Return [X, Y] of the center of cell containing provided text 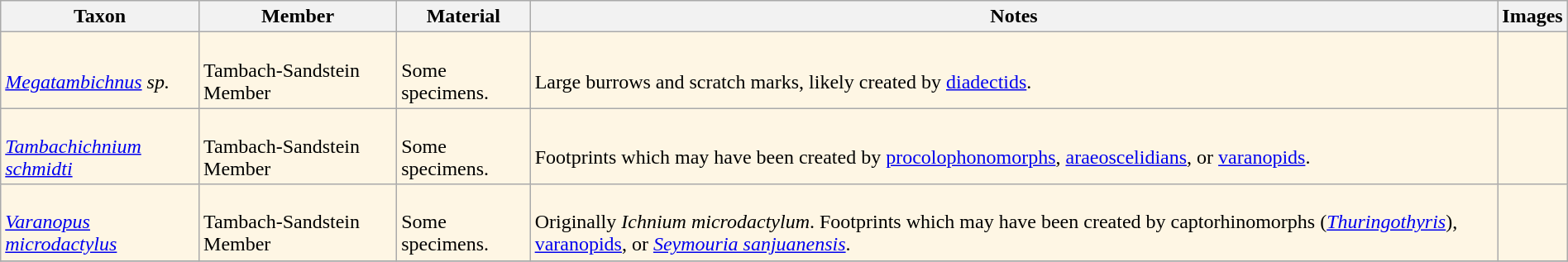
Large burrows and scratch marks, likely created by diadectids. [1014, 70]
Taxon [100, 17]
Member [298, 17]
Images [1532, 17]
Megatambichnus sp. [100, 70]
Tambachichnium schmidti [100, 146]
Originally Ichnium microdactylum. Footprints which may have been created by captorhinomorphs (Thuringothyris), varanopids, or Seymouria sanjuanensis. [1014, 222]
Material [464, 17]
Varanopus microdactylus [100, 222]
Notes [1014, 17]
Footprints which may have been created by procolophonomorphs, araeoscelidians, or varanopids. [1014, 146]
